Extract the (x, y) coordinate from the center of the cell holding the provided text.  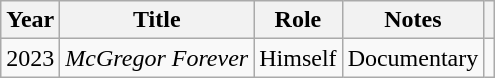
2023 (30, 58)
Documentary (413, 58)
Notes (413, 20)
Himself (298, 58)
Role (298, 20)
McGregor Forever (157, 58)
Title (157, 20)
Year (30, 20)
